Return the [x, y] coordinate for the center point of the cell that contains the specified text.  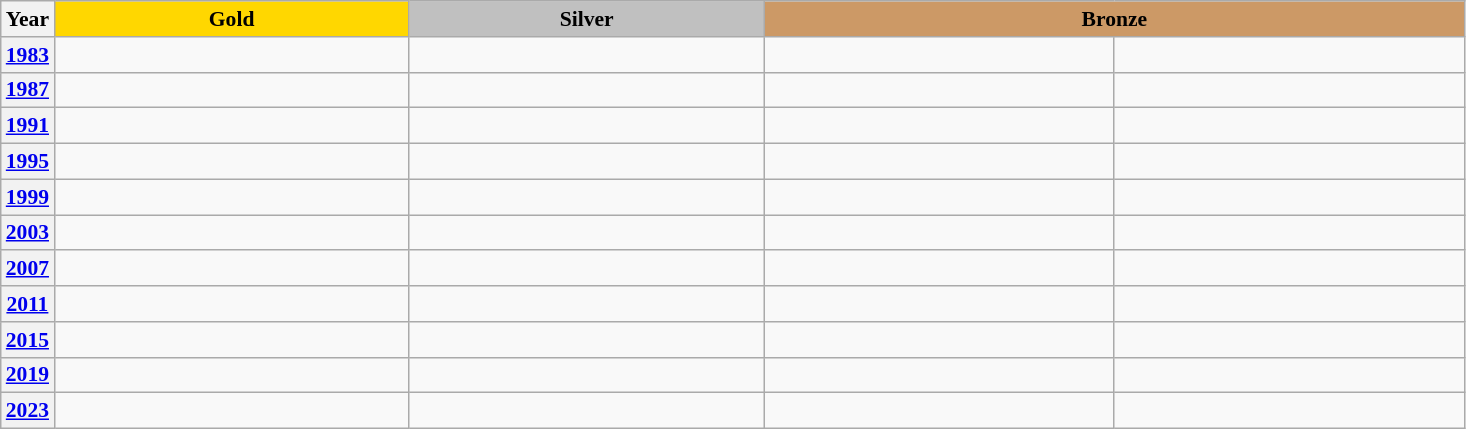
1983 [28, 55]
Gold [232, 19]
2003 [28, 233]
Silver [586, 19]
1987 [28, 90]
2007 [28, 269]
2023 [28, 411]
2015 [28, 340]
1991 [28, 126]
2011 [28, 304]
1999 [28, 197]
2019 [28, 375]
Bronze [1114, 19]
Year [28, 19]
1995 [28, 162]
